Output the (X, Y) coordinate of the center of the cell containing the given text.  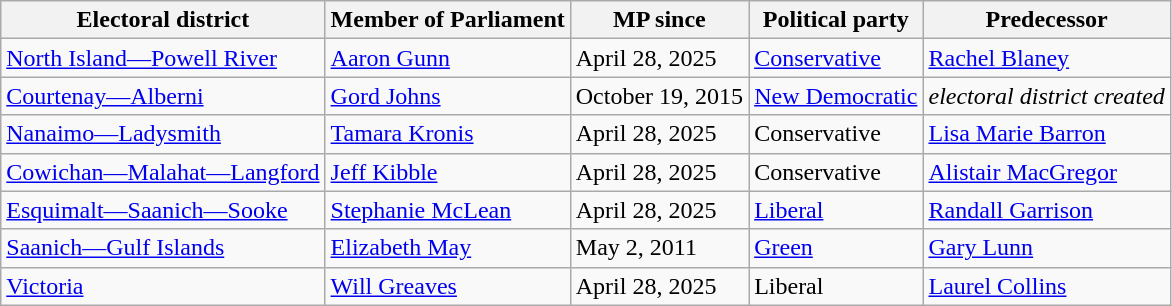
Rachel Blaney (1046, 58)
Political party (836, 20)
electoral district created (1046, 96)
Green (836, 248)
Cowichan—Malahat—Langford (163, 172)
Randall Garrison (1046, 210)
Gary Lunn (1046, 248)
Electoral district (163, 20)
Esquimalt—Saanich—Sooke (163, 210)
Stephanie McLean (448, 210)
Gord Johns (448, 96)
Alistair MacGregor (1046, 172)
October 19, 2015 (659, 96)
MP since (659, 20)
Elizabeth May (448, 248)
Jeff Kibble (448, 172)
Lisa Marie Barron (1046, 134)
Tamara Kronis (448, 134)
Saanich—Gulf Islands (163, 248)
Member of Parliament (448, 20)
Courtenay—Alberni (163, 96)
Will Greaves (448, 286)
Victoria (163, 286)
May 2, 2011 (659, 248)
New Democratic (836, 96)
Nanaimo—Ladysmith (163, 134)
Aaron Gunn (448, 58)
Predecessor (1046, 20)
Laurel Collins (1046, 286)
North Island—Powell River (163, 58)
